Output the (X, Y) coordinate of the center of the cell containing the given text.  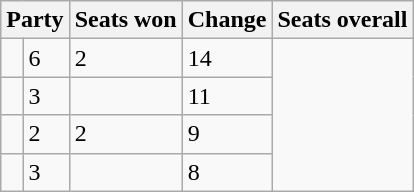
8 (227, 172)
6 (46, 58)
11 (227, 96)
Seats overall (342, 20)
Party (35, 20)
Seats won (126, 20)
9 (227, 134)
Change (227, 20)
14 (227, 58)
